Extract the (x, y) coordinate from the center of the cell holding the provided text.  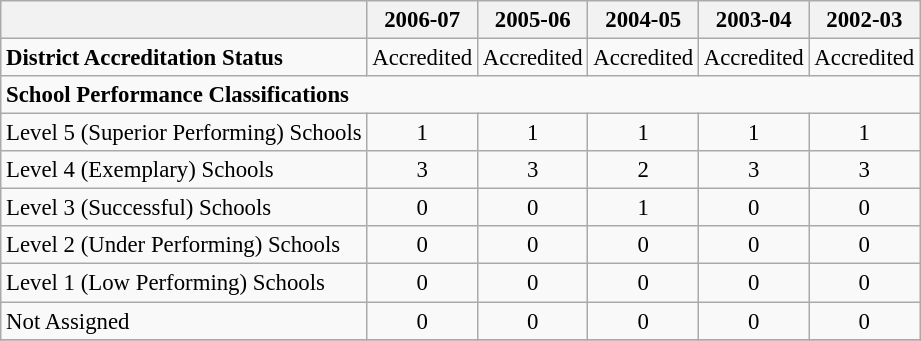
2005-06 (532, 20)
2004-05 (644, 20)
Level 4 (Exemplary) Schools (184, 170)
2 (644, 170)
District Accreditation Status (184, 58)
2002-03 (864, 20)
Level 3 (Successful) Schools (184, 208)
Level 2 (Under Performing) Schools (184, 245)
School Performance Classifications (460, 95)
2006-07 (422, 20)
2003-04 (754, 20)
Not Assigned (184, 321)
Level 5 (Superior Performing) Schools (184, 133)
Level 1 (Low Performing) Schools (184, 283)
